Search for the cell housing the specified text and yield its (x, y) center coordinate. 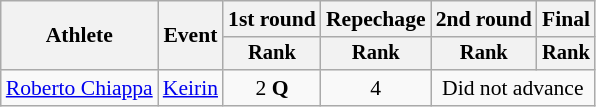
1st round (272, 19)
Event (190, 36)
Repechage (376, 19)
Roberto Chiappa (80, 88)
Keirin (190, 88)
Athlete (80, 36)
4 (376, 88)
Final (566, 19)
2nd round (484, 19)
2 Q (272, 88)
Did not advance (513, 88)
